Capture the cell that displays the provided text and extract its (X, Y) central coordinate. 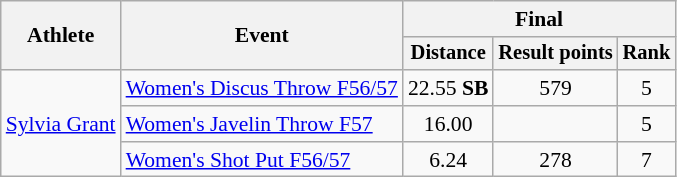
Women's Javelin Throw F57 (262, 124)
Women's Discus Throw F56/57 (262, 88)
16.00 (448, 124)
Sylvia Grant (61, 124)
22.55 SB (448, 88)
Rank (647, 54)
Athlete (61, 36)
579 (555, 88)
Event (262, 36)
Result points (555, 54)
Distance (448, 54)
Final (539, 19)
